From the cell containing the given text, extract its center point as (x, y) coordinate. 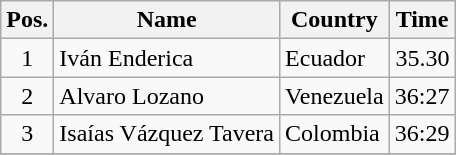
2 (28, 96)
Pos. (28, 20)
3 (28, 134)
Country (335, 20)
Venezuela (335, 96)
Iván Enderica (167, 58)
36:29 (422, 134)
1 (28, 58)
Alvaro Lozano (167, 96)
Colombia (335, 134)
Name (167, 20)
36:27 (422, 96)
35.30 (422, 58)
Isaías Vázquez Tavera (167, 134)
Ecuador (335, 58)
Time (422, 20)
